Capture the cell that displays the provided text and extract its [X, Y] central coordinate. 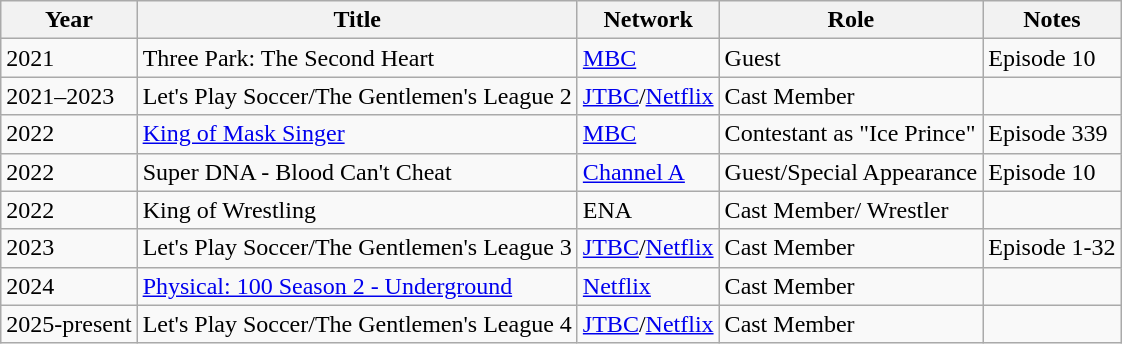
Cast Member/ Wrestler [851, 210]
Let's Play Soccer/The Gentlemen's League 3 [357, 248]
Let's Play Soccer/The Gentlemen's League 4 [357, 324]
ENA [648, 210]
Year [69, 20]
Super DNA - Blood Can't Cheat [357, 172]
2021–2023 [69, 96]
Guest/Special Appearance [851, 172]
2023 [69, 248]
Let's Play Soccer/The Gentlemen's League 2 [357, 96]
Notes [1052, 20]
2024 [69, 286]
King of Wrestling [357, 210]
Netflix [648, 286]
Episode 1-32 [1052, 248]
Contestant as "Ice Prince" [851, 134]
Physical: 100 Season 2 - Underground [357, 286]
2021 [69, 58]
Three Park: The Second Heart [357, 58]
2025-present [69, 324]
Episode 339 [1052, 134]
Guest [851, 58]
Role [851, 20]
King of Mask Singer [357, 134]
Title [357, 20]
Channel A [648, 172]
Network [648, 20]
